Return (x, y) of the center of cell containing provided text 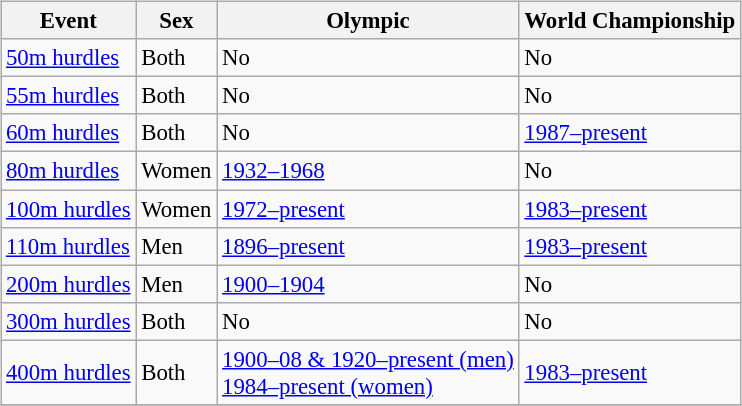
1900–1904 (368, 284)
1972–present (368, 209)
60m hurdles (68, 133)
300m hurdles (68, 321)
400m hurdles (68, 372)
110m hurdles (68, 246)
100m hurdles (68, 209)
1932–1968 (368, 171)
Sex (176, 21)
80m hurdles (68, 171)
50m hurdles (68, 58)
Olympic (368, 21)
1900–08 & 1920–present (men)1984–present (women) (368, 372)
200m hurdles (68, 284)
World Championship (630, 21)
55m hurdles (68, 96)
1987–present (630, 133)
Event (68, 21)
1896–present (368, 246)
